Capture the cell that displays the provided text and extract its (x, y) central coordinate. 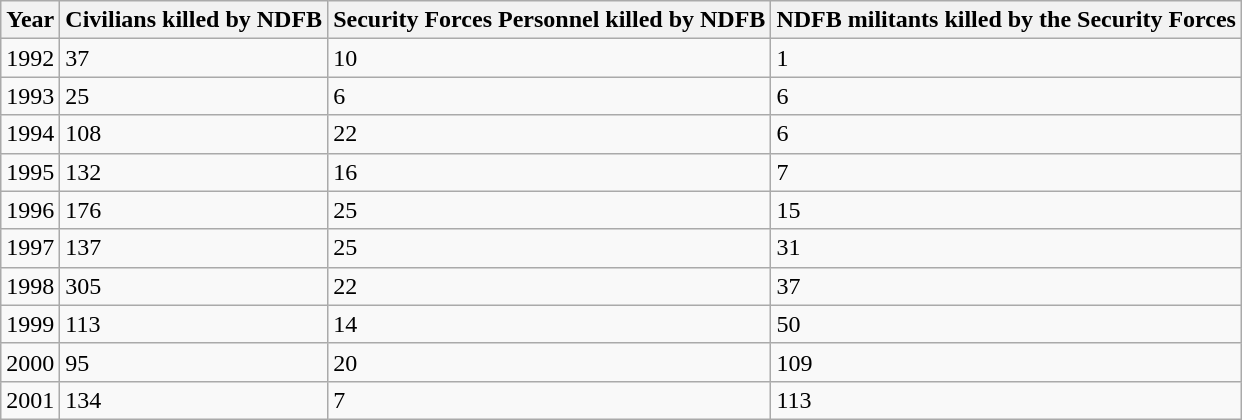
NDFB militants killed by the Security Forces (1006, 20)
50 (1006, 324)
134 (194, 400)
15 (1006, 210)
109 (1006, 362)
31 (1006, 248)
Year (30, 20)
14 (550, 324)
1992 (30, 58)
305 (194, 286)
20 (550, 362)
1995 (30, 172)
1997 (30, 248)
1996 (30, 210)
1994 (30, 134)
1998 (30, 286)
10 (550, 58)
132 (194, 172)
1993 (30, 96)
176 (194, 210)
108 (194, 134)
2001 (30, 400)
137 (194, 248)
Security Forces Personnel killed by NDFB (550, 20)
2000 (30, 362)
16 (550, 172)
95 (194, 362)
Civilians killed by NDFB (194, 20)
1999 (30, 324)
1 (1006, 58)
